Output the [x, y] coordinate of the center of the cell containing the given text.  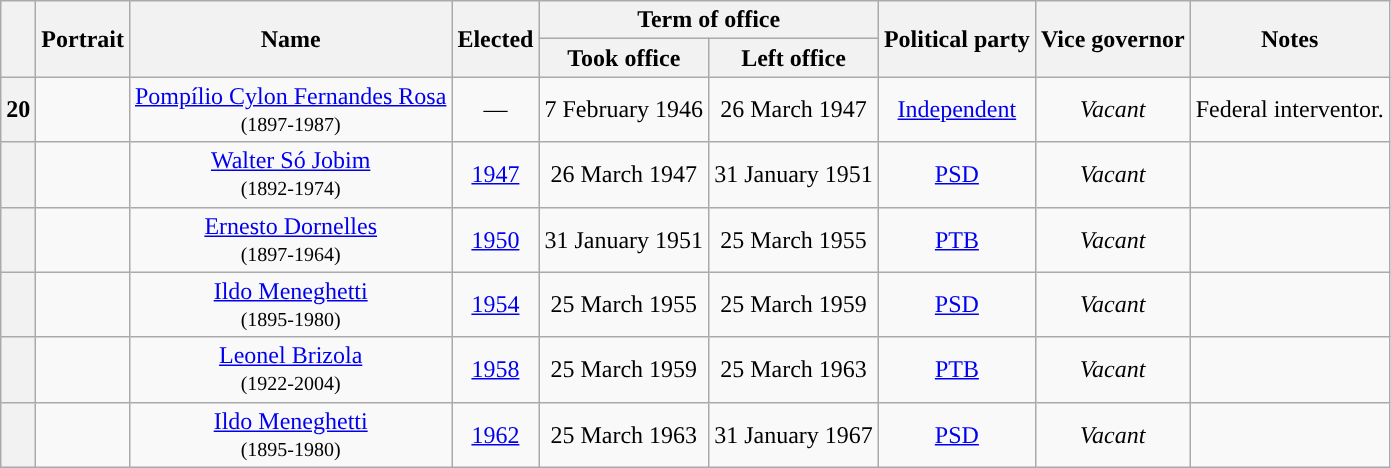
1954 [496, 304]
1950 [496, 240]
1962 [496, 434]
— [496, 110]
Term of office [708, 20]
31 January 1967 [794, 434]
Vice governor [1112, 39]
1958 [496, 370]
Federal interventor. [1290, 110]
1947 [496, 174]
7 February 1946 [624, 110]
Took office [624, 58]
Independent [956, 110]
Name [290, 39]
Left office [794, 58]
Walter Só Jobim(1892-1974) [290, 174]
Leonel Brizola(1922-2004) [290, 370]
20 [18, 110]
Political party [956, 39]
Ernesto Dornelles(1897-1964) [290, 240]
Portrait [83, 39]
Pompílio Cylon Fernandes Rosa(1897-1987) [290, 110]
Elected [496, 39]
Notes [1290, 39]
